Pinpoint the cell where the given text exists, returning its [X, Y] midpoint coordinate. 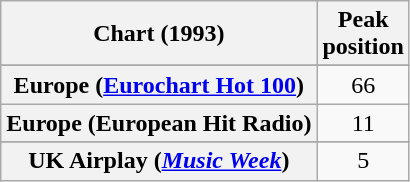
UK Airplay (Music Week) [159, 161]
Europe (Eurochart Hot 100) [159, 85]
Europe (European Hit Radio) [159, 123]
Peakposition [363, 34]
5 [363, 161]
66 [363, 85]
Chart (1993) [159, 34]
11 [363, 123]
